Locate the cell with the specified text and output its [X, Y] center coordinate. 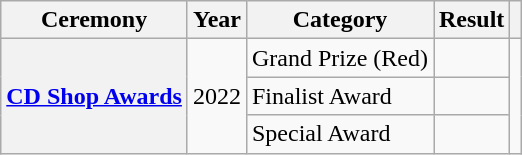
Grand Prize (Red) [340, 58]
CD Shop Awards [94, 96]
Finalist Award [340, 96]
2022 [216, 96]
Special Award [340, 134]
Ceremony [94, 20]
Result [472, 20]
Category [340, 20]
Year [216, 20]
